Provide the [x, y] coordinate of the cell's center where the given text is located.  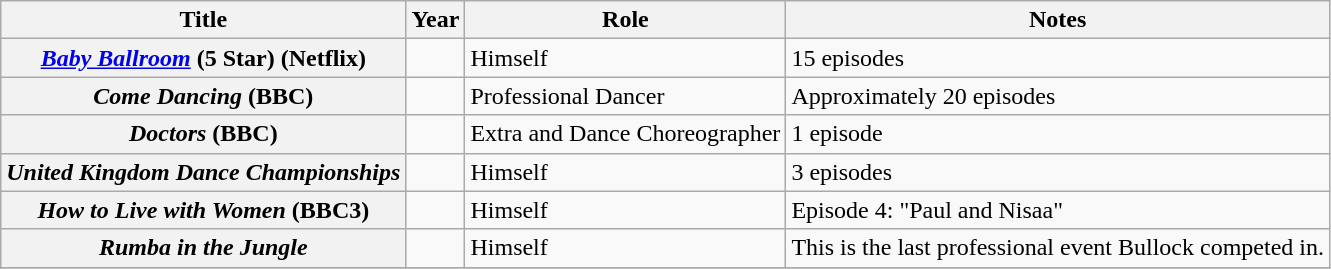
Baby Ballroom (5 Star) (Netflix) [204, 58]
Role [626, 20]
Year [436, 20]
United Kingdom Dance Championships [204, 172]
Come Dancing (BBC) [204, 96]
Rumba in the Jungle [204, 248]
Notes [1058, 20]
How to Live with Women (BBC3) [204, 210]
3 episodes [1058, 172]
Doctors (BBC) [204, 134]
15 episodes [1058, 58]
Extra and Dance Choreographer [626, 134]
Approximately 20 episodes [1058, 96]
This is the last professional event Bullock competed in. [1058, 248]
1 episode [1058, 134]
Title [204, 20]
Episode 4: "Paul and Nisaa" [1058, 210]
Professional Dancer [626, 96]
